Return the [X, Y] coordinate for the center point of the cell that contains the specified text.  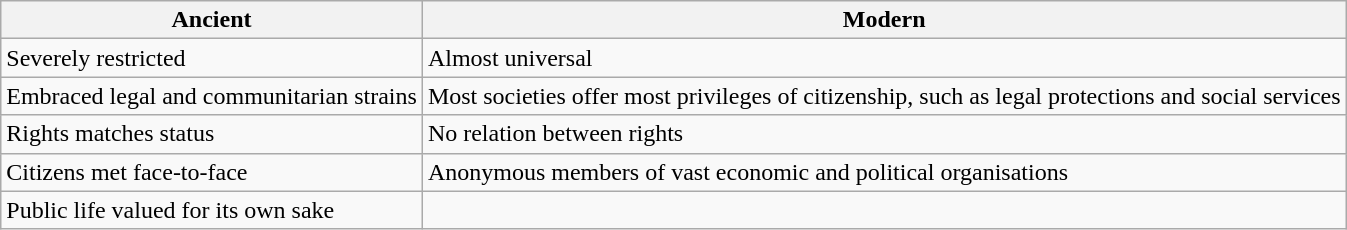
Severely restricted [212, 58]
Most societies offer most privileges of citizenship, such as legal protections and social services [884, 96]
Almost universal [884, 58]
Embraced legal and communitarian strains [212, 96]
Ancient [212, 20]
Rights matches status [212, 134]
Citizens met face-to-face [212, 172]
Modern [884, 20]
Public life valued for its own sake [212, 210]
No relation between rights [884, 134]
Anonymous members of vast economic and political organisations [884, 172]
